Pinpoint the cell where the given text exists, returning its [X, Y] midpoint coordinate. 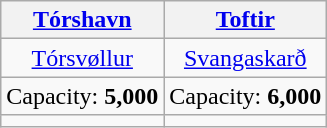
Svangaskarð [246, 58]
Toftir [246, 20]
Tórsvøllur [82, 58]
Capacity: 5,000 [82, 96]
Capacity: 6,000 [246, 96]
Tórshavn [82, 20]
